Determine the [X, Y] coordinate at the center of the cell enclosing the given text.  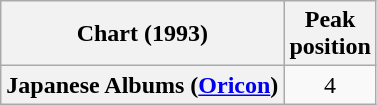
Chart (1993) [142, 34]
Japanese Albums (Oricon) [142, 85]
Peak position [330, 34]
4 [330, 85]
